Pinpoint the cell where the given text exists, returning its [x, y] midpoint coordinate. 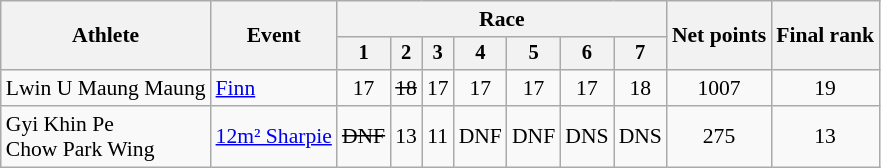
Athlete [106, 36]
Gyi Khin PeChow Park Wing [106, 136]
Net points [719, 36]
11 [438, 136]
7 [640, 54]
Race [502, 19]
Finn [274, 88]
Final rank [825, 36]
275 [719, 136]
Lwin U Maung Maung [106, 88]
6 [586, 54]
Event [274, 36]
19 [825, 88]
3 [438, 54]
1 [364, 54]
12m² Sharpie [274, 136]
2 [406, 54]
4 [480, 54]
1007 [719, 88]
5 [534, 54]
